Output the (x, y) coordinate of the center of the cell containing the given text.  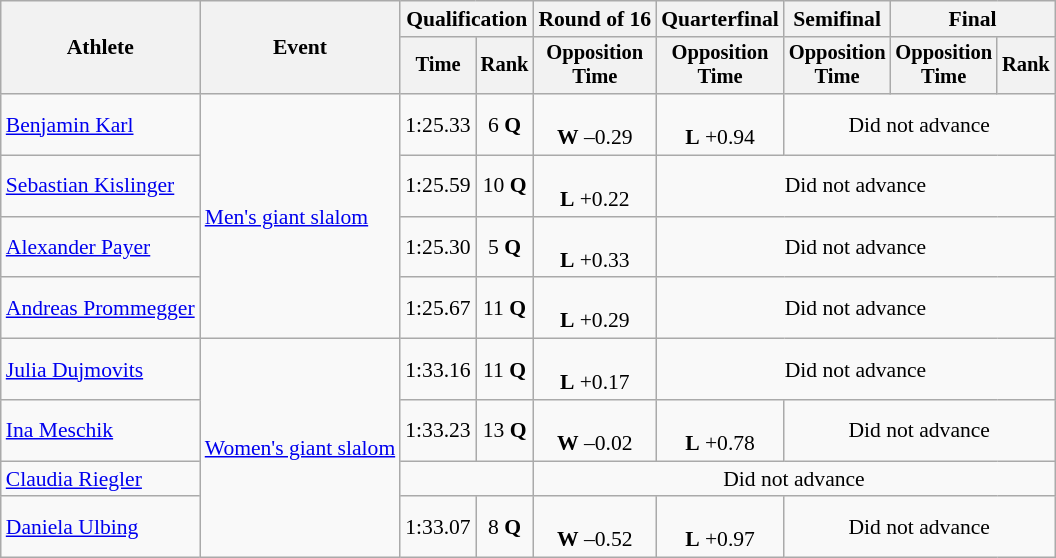
Daniela Ulbing (100, 528)
W –0.02 (594, 430)
Benjamin Karl (100, 124)
1:33.07 (438, 528)
Athlete (100, 48)
L +0.97 (720, 528)
Sebastian Kislinger (100, 186)
Qualification (466, 19)
L +0.33 (594, 248)
1:33.23 (438, 430)
1:33.16 (438, 370)
W –0.29 (594, 124)
1:25.59 (438, 186)
5 Q (505, 248)
L +0.22 (594, 186)
13 Q (505, 430)
Alexander Payer (100, 248)
Women's giant slalom (300, 448)
1:25.33 (438, 124)
Claudia Riegler (100, 479)
1:25.30 (438, 248)
Event (300, 48)
Final (972, 19)
10 Q (505, 186)
Semifinal (838, 19)
6 Q (505, 124)
Julia Dujmovits (100, 370)
Round of 16 (594, 19)
Andreas Prommegger (100, 308)
Ina Meschik (100, 430)
L +0.94 (720, 124)
L +0.78 (720, 430)
L +0.17 (594, 370)
Men's giant slalom (300, 216)
L +0.29 (594, 308)
W –0.52 (594, 528)
Time (438, 66)
1:25.67 (438, 308)
8 Q (505, 528)
Quarterfinal (720, 19)
